For the text-containing cell, return its midpoint in [X, Y] coordinate format. 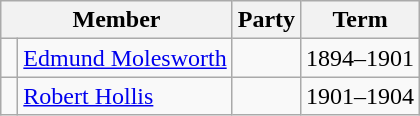
1894–1901 [360, 58]
Member [116, 20]
1901–1904 [360, 96]
Party [266, 20]
Term [360, 20]
Edmund Molesworth [125, 58]
Robert Hollis [125, 96]
